Return the [x, y] coordinate for the center point of the cell that contains the specified text.  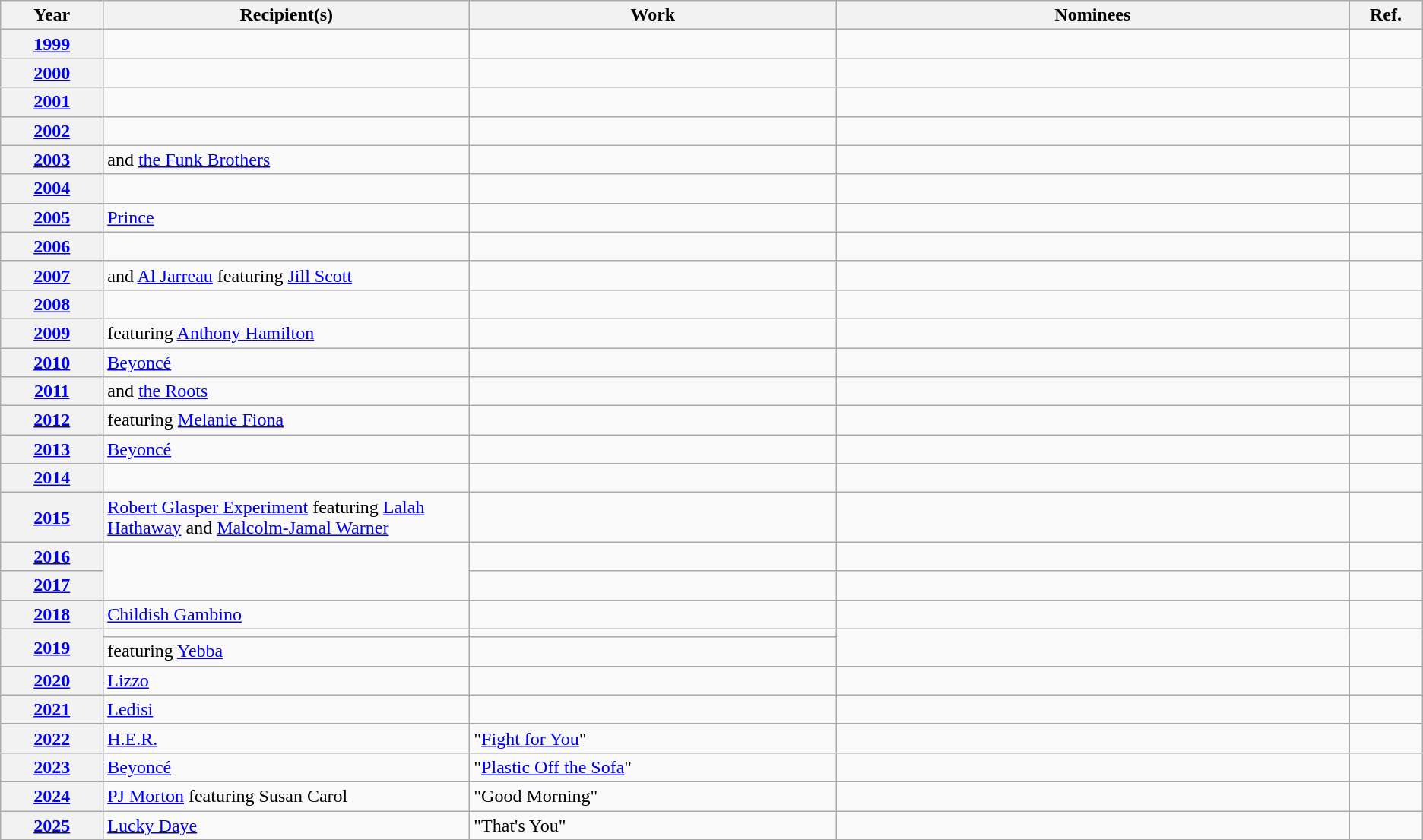
"That's You" [653, 825]
2004 [52, 189]
2002 [52, 131]
2003 [52, 160]
Robert Glasper Experiment featuring Lalah Hathaway and Malcolm-Jamal Warner [287, 517]
2005 [52, 217]
2025 [52, 825]
2007 [52, 275]
2013 [52, 449]
2022 [52, 738]
2015 [52, 517]
Lizzo [287, 680]
2014 [52, 478]
Year [52, 15]
2018 [52, 614]
2020 [52, 680]
Prince [287, 217]
and the Roots [287, 391]
Nominees [1093, 15]
H.E.R. [287, 738]
1999 [52, 44]
featuring Anthony Hamilton [287, 333]
Childish Gambino [287, 614]
Ref. [1386, 15]
2001 [52, 102]
2019 [52, 648]
"Plastic Off the Sofa" [653, 767]
featuring Melanie Fiona [287, 420]
2017 [52, 585]
2010 [52, 363]
2023 [52, 767]
2012 [52, 420]
2009 [52, 333]
2008 [52, 304]
2021 [52, 709]
Lucky Daye [287, 825]
Recipient(s) [287, 15]
Ledisi [287, 709]
Work [653, 15]
2006 [52, 246]
and the Funk Brothers [287, 160]
"Fight for You" [653, 738]
2000 [52, 73]
2024 [52, 796]
2011 [52, 391]
"Good Morning" [653, 796]
and Al Jarreau featuring Jill Scott [287, 275]
featuring Yebba [287, 651]
2016 [52, 556]
PJ Morton featuring Susan Carol [287, 796]
